Pinpoint the cell where the given text exists, returning its [x, y] midpoint coordinate. 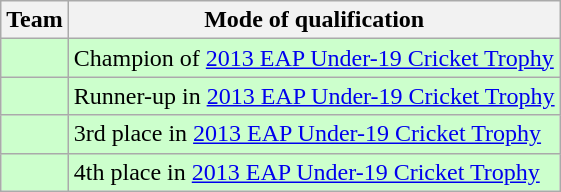
3rd place in 2013 EAP Under-19 Cricket Trophy [314, 134]
Champion of 2013 EAP Under-19 Cricket Trophy [314, 58]
Mode of qualification [314, 20]
Team [35, 20]
4th place in 2013 EAP Under-19 Cricket Trophy [314, 172]
Runner-up in 2013 EAP Under-19 Cricket Trophy [314, 96]
